Search for the cell housing the specified text and yield its [x, y] center coordinate. 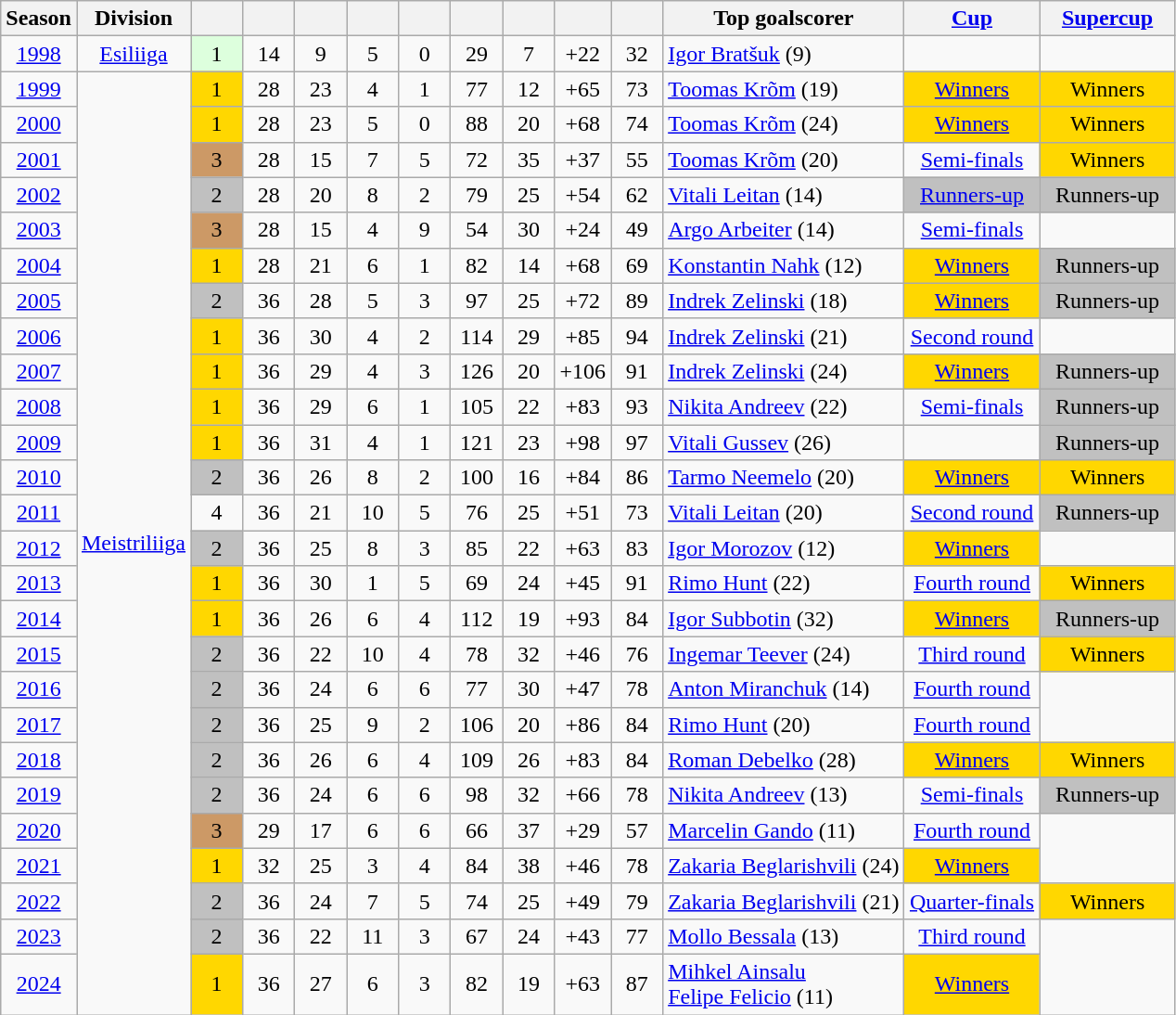
2016 [39, 689]
114 [477, 336]
+65 [582, 89]
Rimo Hunt (22) [784, 584]
Vitali Gussev (26) [784, 443]
Igor Morozov (12) [784, 548]
Toomas Krõm (19) [784, 89]
Tarmo Neemelo (20) [784, 478]
109 [477, 760]
Mihkel Ainsalu Felipe Felicio (11) [784, 983]
Toomas Krõm (20) [784, 160]
+37 [582, 160]
2015 [39, 654]
2008 [39, 406]
94 [637, 336]
27 [321, 983]
Division [134, 19]
112 [477, 619]
Roman Debelko (28) [784, 760]
89 [637, 301]
11 [373, 936]
+72 [582, 301]
85 [477, 548]
31 [321, 443]
87 [637, 983]
54 [477, 230]
93 [637, 406]
17 [321, 830]
62 [637, 195]
+43 [582, 936]
2006 [39, 336]
Quarter-finals [972, 901]
2010 [39, 478]
57 [637, 830]
126 [477, 371]
+49 [582, 901]
2019 [39, 795]
Indrek Zelinski (24) [784, 371]
2024 [39, 983]
2000 [39, 124]
12 [529, 89]
+86 [582, 725]
Toomas Krõm (24) [784, 124]
1998 [39, 54]
Marcelin Gando (11) [784, 830]
Anton Miranchuk (14) [784, 689]
Ingemar Teever (24) [784, 654]
98 [477, 795]
Nikita Andreev (22) [784, 406]
Zakaria Beglarishvili (24) [784, 866]
Esiliiga [134, 54]
2022 [39, 901]
2002 [39, 195]
1999 [39, 89]
38 [529, 866]
Indrek Zelinski (18) [784, 301]
Konstantin Nahk (12) [784, 265]
2005 [39, 301]
Indrek Zelinski (21) [784, 336]
Vitali Leitan (20) [784, 513]
2021 [39, 866]
+22 [582, 54]
+54 [582, 195]
+98 [582, 443]
2001 [39, 160]
Vitali Leitan (14) [784, 195]
100 [477, 478]
2004 [39, 265]
+51 [582, 513]
2013 [39, 584]
49 [637, 230]
35 [529, 160]
2003 [39, 230]
+84 [582, 478]
55 [637, 160]
Meistriliiga [134, 544]
Top goalscorer [784, 19]
86 [637, 478]
Igor Subbotin (32) [784, 619]
Supercup [1107, 19]
Mollo Bessala (13) [784, 936]
121 [477, 443]
2007 [39, 371]
Season [39, 19]
72 [477, 160]
2017 [39, 725]
Argo Arbeiter (14) [784, 230]
Nikita Andreev (13) [784, 795]
106 [477, 725]
+106 [582, 371]
Rimo Hunt (20) [784, 725]
+66 [582, 795]
+29 [582, 830]
2023 [39, 936]
Igor Bratšuk (9) [784, 54]
+47 [582, 689]
+93 [582, 619]
Zakaria Beglarishvili (21) [784, 901]
105 [477, 406]
2018 [39, 760]
37 [529, 830]
83 [637, 548]
2020 [39, 830]
16 [529, 478]
+24 [582, 230]
88 [477, 124]
2012 [39, 548]
67 [477, 936]
+85 [582, 336]
Cup [972, 19]
2014 [39, 619]
2011 [39, 513]
2009 [39, 443]
+45 [582, 584]
66 [477, 830]
